Extract the [x, y] coordinate from the center of the cell holding the provided text.  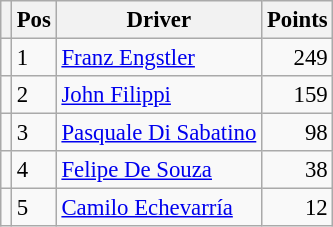
5 [34, 208]
Pos [34, 20]
Franz Engstler [158, 58]
4 [34, 170]
2 [34, 95]
159 [298, 95]
Pasquale Di Sabatino [158, 133]
3 [34, 133]
John Filippi [158, 95]
Camilo Echevarría [158, 208]
38 [298, 170]
Felipe De Souza [158, 170]
1 [34, 58]
12 [298, 208]
98 [298, 133]
249 [298, 58]
Driver [158, 20]
Points [298, 20]
